Determine the [x, y] coordinate at the center of the cell enclosing the given text.  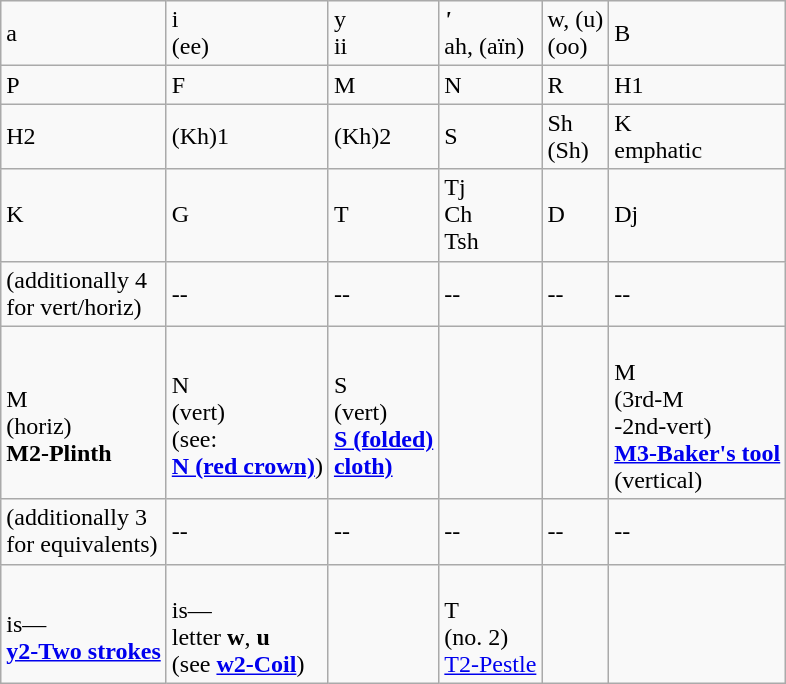
H2 [84, 136]
M [383, 85]
is—letter w, u(see w2-Coil) [247, 624]
R [576, 85]
P [84, 85]
yii [383, 34]
a [84, 34]
Dj [698, 215]
Sh(Sh) [576, 136]
' ah, (aïn) [490, 34]
w, (u)(oo) [576, 34]
Kemphatic [698, 136]
S(vert)S (folded)cloth) [383, 412]
N(vert)(see: N (red crown)) [247, 412]
D [576, 215]
T(no. 2)T2-Pestle [490, 624]
K [84, 215]
M(3rd-M-2nd-vert)M3-Baker's tool(vertical) [698, 412]
(Kh)2 [383, 136]
is—y2-Two strokes [84, 624]
TjChTsh [490, 215]
F [247, 85]
i(ee) [247, 34]
B [698, 34]
(additionally 3 for equivalents) [84, 532]
G [247, 215]
(additionally 4 for vert/horiz) [84, 294]
T [383, 215]
S [490, 136]
H1 [698, 85]
M(horiz)M2-Plinth [84, 412]
N [490, 85]
(Kh)1 [247, 136]
